Return the [x, y] coordinate for the center point of the cell that contains the specified text.  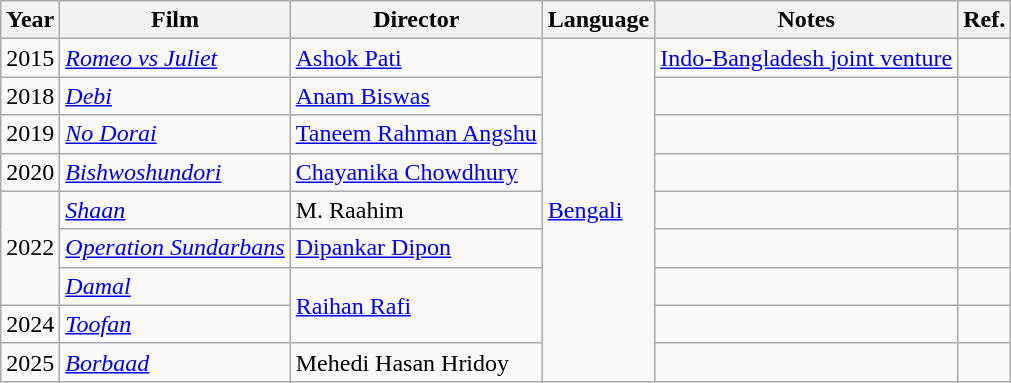
2020 [30, 172]
Toofan [175, 324]
2018 [30, 96]
Damal [175, 286]
Operation Sundarbans [175, 248]
2025 [30, 362]
Ref. [984, 20]
2019 [30, 134]
Year [30, 20]
Anam Biswas [416, 96]
Language [598, 20]
Notes [806, 20]
Borbaad [175, 362]
Shaan [175, 210]
Bengali [598, 210]
Director [416, 20]
Film [175, 20]
No Dorai [175, 134]
2015 [30, 58]
2024 [30, 324]
Romeo vs Juliet [175, 58]
Indo-Bangladesh joint venture [806, 58]
2022 [30, 248]
Taneem Rahman Angshu [416, 134]
Mehedi Hasan Hridoy [416, 362]
Dipankar Dipon [416, 248]
M. Raahim [416, 210]
Ashok Pati [416, 58]
Bishwoshundori [175, 172]
Debi [175, 96]
Chayanika Chowdhury [416, 172]
Raihan Rafi [416, 305]
